Identify which cell holds the provided text, then report its [x, y] central coordinate. 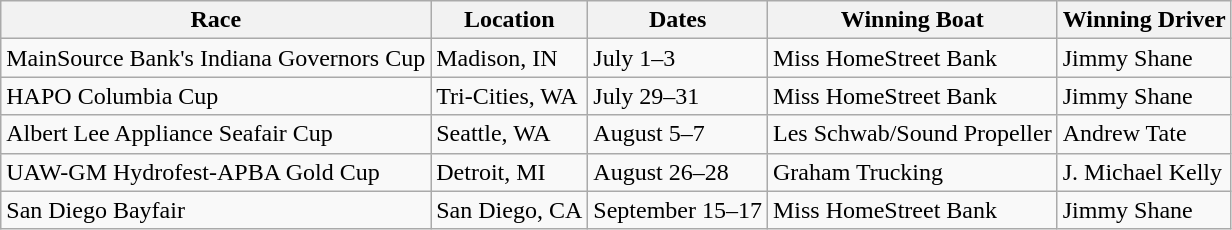
July 29–31 [678, 96]
UAW-GM Hydrofest-APBA Gold Cup [216, 172]
Les Schwab/Sound Propeller [912, 134]
Graham Trucking [912, 172]
July 1–3 [678, 58]
Madison, IN [510, 58]
J. Michael Kelly [1144, 172]
August 26–28 [678, 172]
San Diego, CA [510, 210]
MainSource Bank's Indiana Governors Cup [216, 58]
Winning Driver [1144, 20]
Detroit, MI [510, 172]
Albert Lee Appliance Seafair Cup [216, 134]
Dates [678, 20]
Andrew Tate [1144, 134]
Seattle, WA [510, 134]
Location [510, 20]
Winning Boat [912, 20]
August 5–7 [678, 134]
September 15–17 [678, 210]
Race [216, 20]
San Diego Bayfair [216, 210]
HAPO Columbia Cup [216, 96]
Tri-Cities, WA [510, 96]
